Determine the (X, Y) coordinate at the center of the cell enclosing the given text.  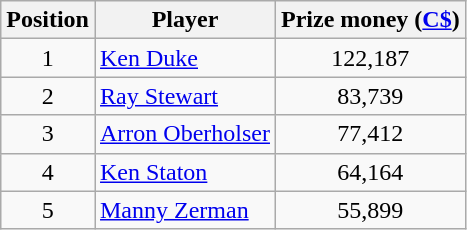
2 (48, 96)
3 (48, 134)
4 (48, 172)
64,164 (371, 172)
Ray Stewart (184, 96)
Ken Duke (184, 58)
Arron Oberholser (184, 134)
Player (184, 20)
Position (48, 20)
77,412 (371, 134)
Prize money (C$) (371, 20)
122,187 (371, 58)
1 (48, 58)
55,899 (371, 210)
Ken Staton (184, 172)
Manny Zerman (184, 210)
83,739 (371, 96)
5 (48, 210)
